Return (X, Y) of the center of cell containing provided text 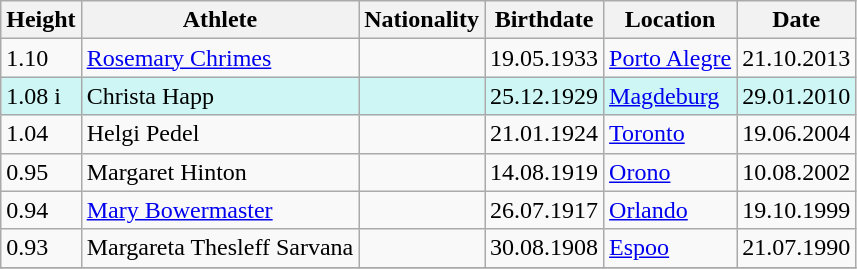
25.12.1929 (544, 96)
Location (670, 20)
10.08.2002 (796, 172)
Nationality (422, 20)
1.04 (41, 134)
Porto Alegre (670, 58)
0.94 (41, 210)
19.10.1999 (796, 210)
Orono (670, 172)
1.10 (41, 58)
Date (796, 20)
0.93 (41, 248)
21.01.1924 (544, 134)
Height (41, 20)
Toronto (670, 134)
Birthdate (544, 20)
Margareta Thesleff Sarvana (220, 248)
Espoo (670, 248)
21.07.1990 (796, 248)
Orlando (670, 210)
19.06.2004 (796, 134)
Margaret Hinton (220, 172)
14.08.1919 (544, 172)
Athlete (220, 20)
Christa Happ (220, 96)
30.08.1908 (544, 248)
26.07.1917 (544, 210)
Rosemary Chrimes (220, 58)
1.08 i (41, 96)
29.01.2010 (796, 96)
0.95 (41, 172)
Magdeburg (670, 96)
Helgi Pedel (220, 134)
Mary Bowermaster (220, 210)
19.05.1933 (544, 58)
21.10.2013 (796, 58)
